Provide the [x, y] coordinate of the cell's center where the given text is located.  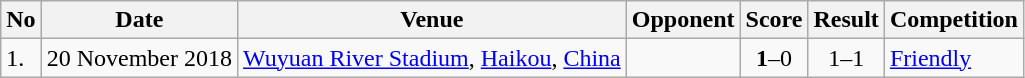
Result [846, 20]
Opponent [683, 20]
1–0 [774, 58]
1. [21, 58]
1–1 [846, 58]
No [21, 20]
Venue [432, 20]
Wuyuan River Stadium, Haikou, China [432, 58]
Date [139, 20]
20 November 2018 [139, 58]
Friendly [954, 58]
Score [774, 20]
Competition [954, 20]
